Return [X, Y] of the center of cell containing provided text 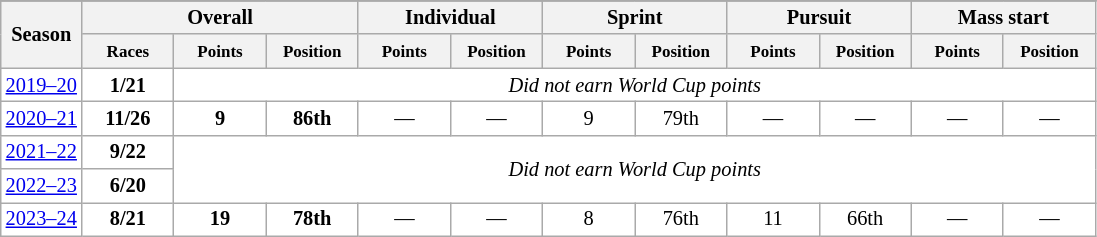
8/21 [128, 219]
86th [312, 118]
2022–23 [42, 186]
8 [589, 219]
19 [220, 219]
2020–21 [42, 118]
2021–22 [42, 152]
Mass start [1003, 17]
1/21 [128, 85]
Overall [220, 17]
Individual [450, 17]
78th [312, 219]
6/20 [128, 186]
11/26 [128, 118]
Pursuit [819, 17]
2019–20 [42, 85]
Races [128, 51]
Sprint [635, 17]
Season [42, 34]
2023–24 [42, 219]
11 [773, 219]
79th [681, 118]
76th [681, 219]
9/22 [128, 152]
66th [865, 219]
